Locate the cell with the specified text and output its (x, y) center coordinate. 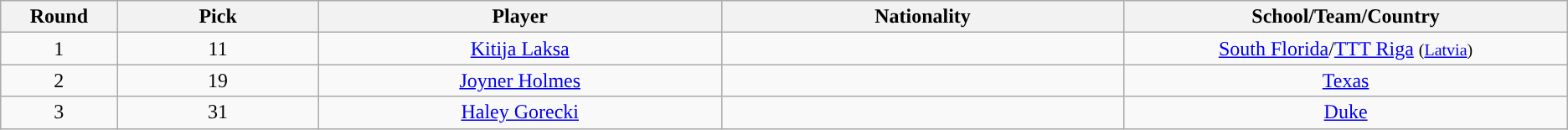
Player (519, 17)
19 (218, 81)
Texas (1345, 81)
Nationality (923, 17)
School/Team/Country (1345, 17)
Duke (1345, 112)
Pick (218, 17)
South Florida/TTT Riga (Latvia) (1345, 49)
31 (218, 112)
Kitija Laksa (519, 49)
Haley Gorecki (519, 112)
Round (59, 17)
11 (218, 49)
Joyner Holmes (519, 81)
2 (59, 81)
3 (59, 112)
1 (59, 49)
